Determine the (x, y) coordinate at the center of the cell enclosing the given text.  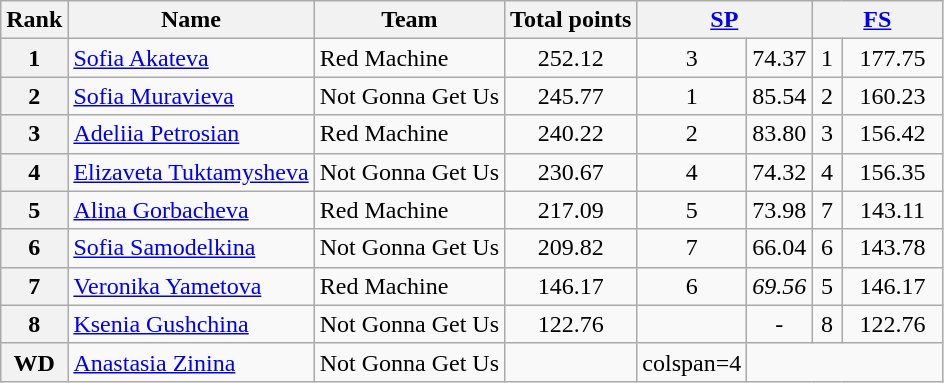
66.04 (780, 248)
Veronika Yametova (191, 286)
74.32 (780, 172)
240.22 (571, 134)
Sofia Akateva (191, 58)
177.75 (892, 58)
252.12 (571, 58)
Alina Gorbacheva (191, 210)
Total points (571, 20)
- (780, 324)
85.54 (780, 96)
colspan=4 (692, 362)
245.77 (571, 96)
Anastasia Zinina (191, 362)
Ksenia Gushchina (191, 324)
Team (409, 20)
156.42 (892, 134)
Sofia Samodelkina (191, 248)
209.82 (571, 248)
SP (724, 20)
FS (878, 20)
WD (34, 362)
73.98 (780, 210)
Adeliia Petrosian (191, 134)
160.23 (892, 96)
Rank (34, 20)
143.11 (892, 210)
74.37 (780, 58)
217.09 (571, 210)
Sofia Muravieva (191, 96)
230.67 (571, 172)
Name (191, 20)
156.35 (892, 172)
Elizaveta Tuktamysheva (191, 172)
83.80 (780, 134)
143.78 (892, 248)
69.56 (780, 286)
